Search for the cell housing the specified text and yield its [x, y] center coordinate. 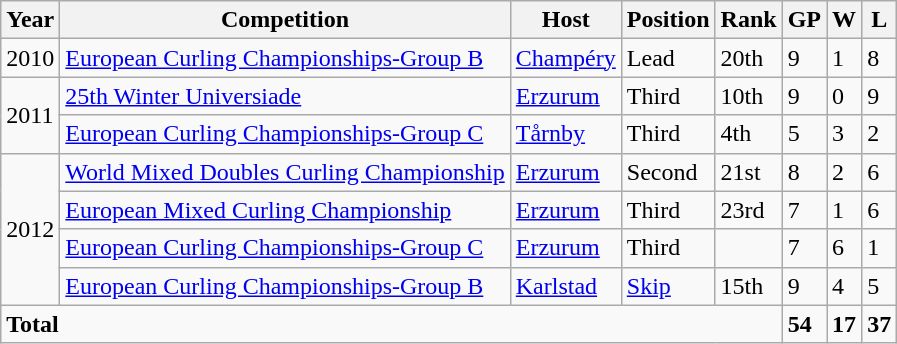
2010 [30, 58]
3 [844, 134]
Total [392, 324]
37 [880, 324]
17 [844, 324]
Host [566, 20]
20th [748, 58]
0 [844, 96]
Karlstad [566, 286]
15th [748, 286]
European Mixed Curling Championship [285, 210]
Position [668, 20]
W [844, 20]
Tårnby [566, 134]
23rd [748, 210]
4th [748, 134]
Competition [285, 20]
2012 [30, 229]
Year [30, 20]
4 [844, 286]
GP [804, 20]
54 [804, 324]
21st [748, 172]
Second [668, 172]
25th Winter Universiade [285, 96]
L [880, 20]
Rank [748, 20]
World Mixed Doubles Curling Championship [285, 172]
10th [748, 96]
2011 [30, 115]
Skip [668, 286]
Champéry [566, 58]
Lead [668, 58]
